Detect which cell encompasses the target text, then output its (x, y) center coordinate. 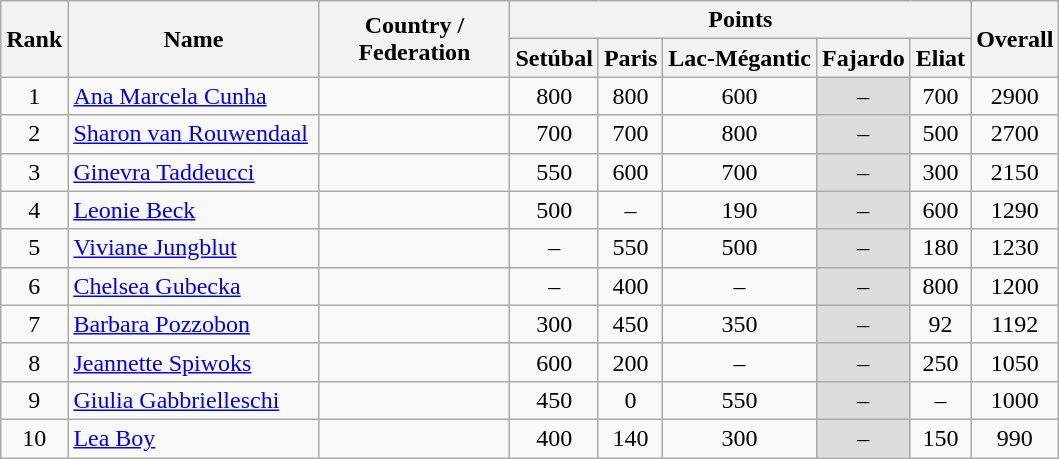
Barbara Pozzobon (194, 324)
2150 (1015, 172)
5 (34, 248)
4 (34, 210)
Overall (1015, 39)
Viviane Jungblut (194, 248)
7 (34, 324)
250 (940, 362)
0 (630, 400)
Ana Marcela Cunha (194, 96)
140 (630, 438)
1200 (1015, 286)
Chelsea Gubecka (194, 286)
Rank (34, 39)
Fajardo (863, 58)
Jeannette Spiwoks (194, 362)
190 (740, 210)
2900 (1015, 96)
Eliat (940, 58)
200 (630, 362)
Paris (630, 58)
8 (34, 362)
1192 (1015, 324)
1050 (1015, 362)
3 (34, 172)
150 (940, 438)
2700 (1015, 134)
10 (34, 438)
1000 (1015, 400)
2 (34, 134)
1230 (1015, 248)
1 (34, 96)
990 (1015, 438)
Name (194, 39)
Leonie Beck (194, 210)
180 (940, 248)
Setúbal (554, 58)
6 (34, 286)
1290 (1015, 210)
92 (940, 324)
350 (740, 324)
Giulia Gabbrielleschi (194, 400)
Country / Federation (414, 39)
Lea Boy (194, 438)
Sharon van Rouwendaal (194, 134)
Ginevra Taddeucci (194, 172)
9 (34, 400)
Points (740, 20)
Lac-Mégantic (740, 58)
